Return the [X, Y] coordinate for the center point of the cell that contains the specified text.  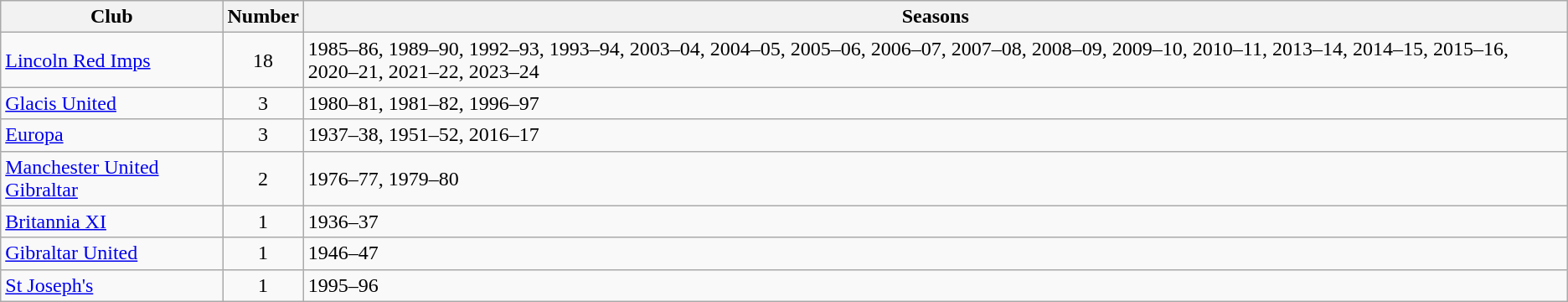
Seasons [935, 17]
1995–96 [935, 285]
2 [263, 178]
1980–81, 1981–82, 1996–97 [935, 103]
Glacis United [112, 103]
1976–77, 1979–80 [935, 178]
Manchester United Gibraltar [112, 178]
Europa [112, 135]
1937–38, 1951–52, 2016–17 [935, 135]
Lincoln Red Imps [112, 60]
Club [112, 17]
1936–37 [935, 221]
Number [263, 17]
18 [263, 60]
St Joseph's [112, 285]
1946–47 [935, 253]
Britannia XI [112, 221]
Gibraltar United [112, 253]
